Identify which cell holds the provided text, then report its [X, Y] central coordinate. 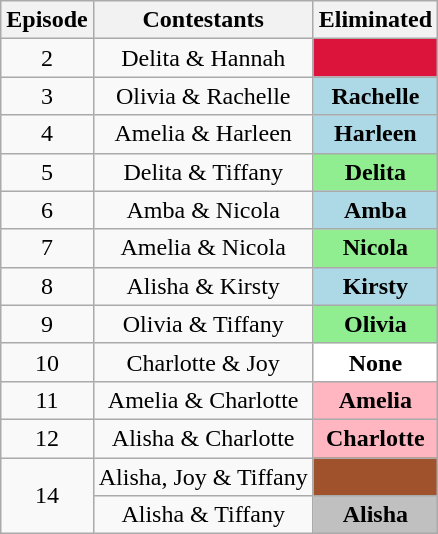
2 [47, 58]
4 [47, 134]
11 [47, 400]
Amba & Nicola [203, 210]
Charlotte & Joy [203, 362]
Rachelle [375, 96]
Harleen [375, 134]
Amelia & Harleen [203, 134]
Kirsty [375, 286]
5 [47, 172]
Alisha, Joy & Tiffany [203, 477]
Olivia & Tiffany [203, 324]
Olivia [375, 324]
Amba [375, 210]
Alisha & Kirsty [203, 286]
Episode [47, 20]
9 [47, 324]
Amelia & Charlotte [203, 400]
Delita & Hannah [203, 58]
6 [47, 210]
Alisha [375, 515]
3 [47, 96]
Alisha & Tiffany [203, 515]
Contestants [203, 20]
Amelia [375, 400]
12 [47, 438]
Charlotte [375, 438]
Olivia & Rachelle [203, 96]
Nicola [375, 248]
Delita [375, 172]
Alisha & Charlotte [203, 438]
Amelia & Nicola [203, 248]
Delita & Tiffany [203, 172]
8 [47, 286]
10 [47, 362]
Eliminated [375, 20]
7 [47, 248]
None [375, 362]
14 [47, 496]
